Extract the [X, Y] coordinate from the center of the cell holding the provided text.  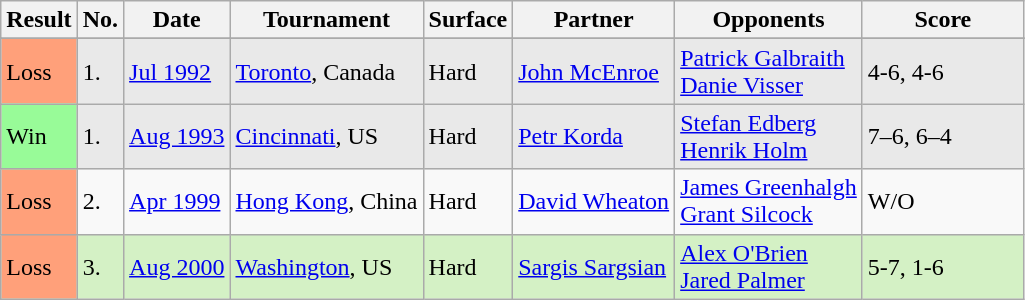
James Greenhalgh Grant Silcock [769, 202]
5-7, 1-6 [942, 266]
Result [39, 20]
David Wheaton [594, 202]
Stefan Edberg Henrik Holm [769, 136]
2. [100, 202]
Score [942, 20]
Patrick Galbraith Danie Visser [769, 72]
Washington, US [326, 266]
4-6, 4-6 [942, 72]
Surface [468, 20]
W/O [942, 202]
John McEnroe [594, 72]
Aug 1993 [177, 136]
Hong Kong, China [326, 202]
Aug 2000 [177, 266]
Opponents [769, 20]
3. [100, 266]
Toronto, Canada [326, 72]
7–6, 6–4 [942, 136]
Petr Korda [594, 136]
Alex O'Brien Jared Palmer [769, 266]
Date [177, 20]
Win [39, 136]
Partner [594, 20]
Sargis Sargsian [594, 266]
Cincinnati, US [326, 136]
Jul 1992 [177, 72]
Tournament [326, 20]
No. [100, 20]
Apr 1999 [177, 202]
